For the text-containing cell, return its midpoint in (X, Y) coordinate format. 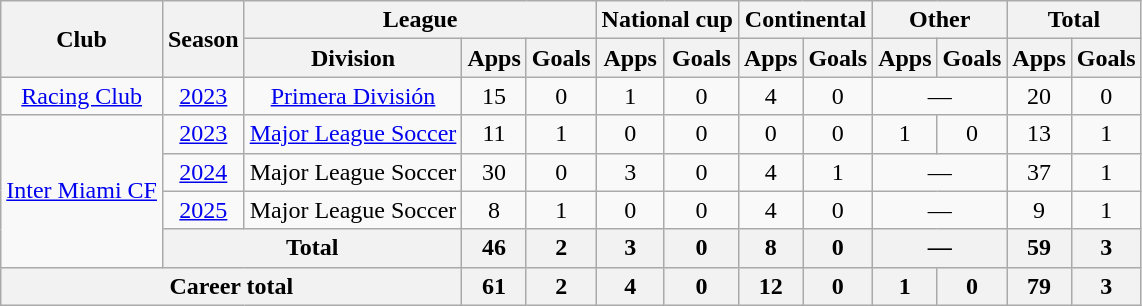
59 (1039, 248)
11 (494, 134)
46 (494, 248)
79 (1039, 286)
League (420, 20)
Season (203, 39)
30 (494, 172)
Inter Miami CF (82, 191)
Racing Club (82, 96)
Primera División (353, 96)
Club (82, 39)
12 (770, 286)
Career total (232, 286)
2024 (203, 172)
37 (1039, 172)
20 (1039, 96)
61 (494, 286)
13 (1039, 134)
Division (353, 58)
2025 (203, 210)
15 (494, 96)
9 (1039, 210)
Other (940, 20)
Continental (805, 20)
National cup (667, 20)
